Search for the cell housing the specified text and yield its (X, Y) center coordinate. 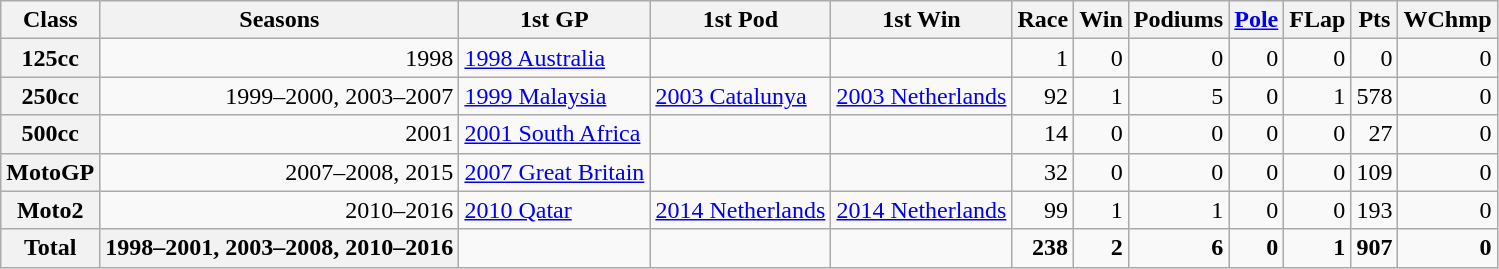
2010 Qatar (554, 210)
1st Win (922, 20)
1998–2001, 2003–2008, 2010–2016 (280, 248)
238 (1043, 248)
2007 Great Britain (554, 172)
MotoGP (50, 172)
Pts (1374, 20)
1st GP (554, 20)
1998 Australia (554, 58)
Pole (1256, 20)
6 (1178, 248)
14 (1043, 134)
193 (1374, 210)
578 (1374, 96)
Seasons (280, 20)
2003 Catalunya (740, 96)
Total (50, 248)
2010–2016 (280, 210)
Podiums (1178, 20)
109 (1374, 172)
99 (1043, 210)
WChmp (1448, 20)
Win (1102, 20)
1998 (280, 58)
2 (1102, 248)
Moto2 (50, 210)
2007–2008, 2015 (280, 172)
92 (1043, 96)
32 (1043, 172)
2001 South Africa (554, 134)
500cc (50, 134)
250cc (50, 96)
FLap (1318, 20)
1999 Malaysia (554, 96)
2001 (280, 134)
Class (50, 20)
2003 Netherlands (922, 96)
907 (1374, 248)
1st Pod (740, 20)
Race (1043, 20)
1999–2000, 2003–2007 (280, 96)
5 (1178, 96)
125cc (50, 58)
27 (1374, 134)
